Find where the given text appears and provide that cell's center as (x, y) coordinate. 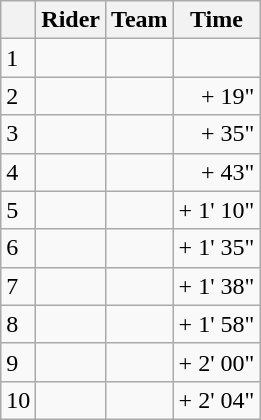
+ 2' 04" (216, 400)
3 (18, 134)
+ 1' 58" (216, 324)
2 (18, 96)
+ 43" (216, 172)
+ 35" (216, 134)
Rider (71, 20)
10 (18, 400)
+ 1' 35" (216, 248)
+ 1' 38" (216, 286)
Time (216, 20)
4 (18, 172)
7 (18, 286)
5 (18, 210)
1 (18, 58)
Team (140, 20)
9 (18, 362)
6 (18, 248)
+ 1' 10" (216, 210)
8 (18, 324)
+ 2' 00" (216, 362)
+ 19" (216, 96)
